Capture the cell that displays the provided text and extract its (x, y) central coordinate. 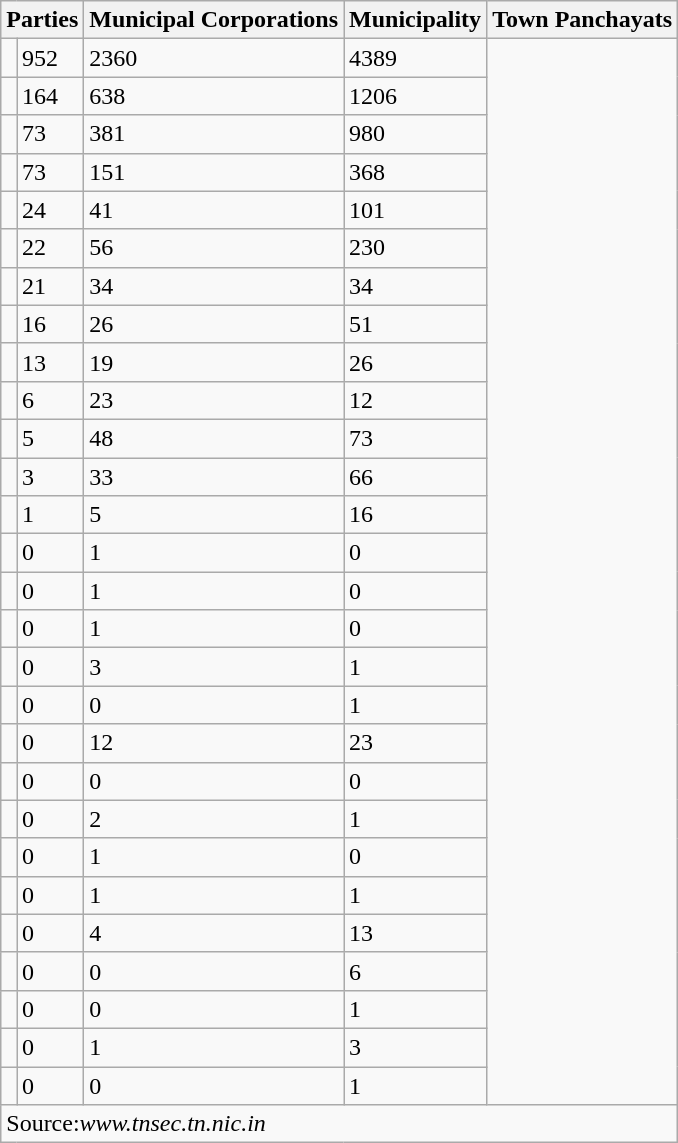
Town Panchayats (582, 20)
368 (416, 172)
51 (416, 324)
56 (214, 248)
48 (214, 438)
41 (214, 210)
19 (214, 362)
952 (50, 58)
24 (50, 210)
230 (416, 248)
22 (50, 248)
Parties (42, 20)
381 (214, 134)
33 (214, 477)
638 (214, 96)
Municipal Corporations (214, 20)
164 (50, 96)
21 (50, 286)
4 (214, 933)
66 (416, 477)
4389 (416, 58)
101 (416, 210)
Municipality (416, 20)
2360 (214, 58)
1206 (416, 96)
980 (416, 134)
Source:www.tnsec.tn.nic.in (340, 1124)
151 (214, 172)
2 (214, 819)
